Detect which cell encompasses the target text, then output its (x, y) center coordinate. 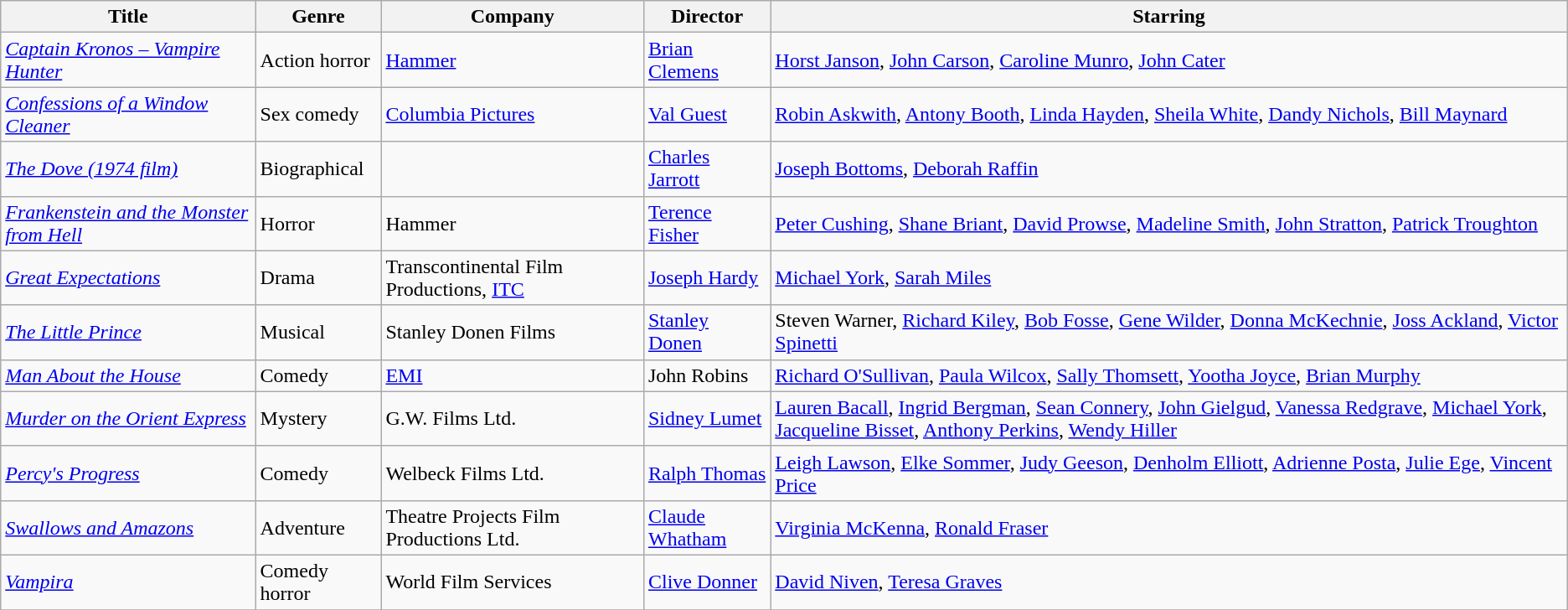
Peter Cushing, Shane Briant, David Prowse, Madeline Smith, John Stratton, Patrick Troughton (1169, 223)
Transcontinental Film Productions, ITC (513, 278)
Swallows and Amazons (128, 528)
Adventure (318, 528)
Brian Clemens (707, 60)
The Dove (1974 film) (128, 169)
Mystery (318, 419)
Title (128, 17)
EMI (513, 375)
Horror (318, 223)
Frankenstein and the Monster from Hell (128, 223)
David Niven, Teresa Graves (1169, 582)
Welbeck Films Ltd. (513, 473)
Val Guest (707, 114)
G.W. Films Ltd. (513, 419)
Charles Jarrott (707, 169)
Theatre Projects Film Productions Ltd. (513, 528)
Terence Fisher (707, 223)
Sex comedy (318, 114)
World Film Services (513, 582)
Biographical (318, 169)
Man About the House (128, 375)
Michael York, Sarah Miles (1169, 278)
Murder on the Orient Express (128, 419)
Claude Whatham (707, 528)
Sidney Lumet (707, 419)
Joseph Hardy (707, 278)
Action horror (318, 60)
Director (707, 17)
Ralph Thomas (707, 473)
Horst Janson, John Carson, Caroline Munro, John Cater (1169, 60)
Lauren Bacall, Ingrid Bergman, Sean Connery, John Gielgud, Vanessa Redgrave, Michael York, Jacqueline Bisset, Anthony Perkins, Wendy Hiller (1169, 419)
Percy's Progress (128, 473)
Musical (318, 332)
Company (513, 17)
Drama (318, 278)
Great Expectations (128, 278)
Vampira (128, 582)
Steven Warner, Richard Kiley, Bob Fosse, Gene Wilder, Donna McKechnie, Joss Ackland, Victor Spinetti (1169, 332)
Stanley Donen (707, 332)
The Little Prince (128, 332)
Captain Kronos – Vampire Hunter (128, 60)
Clive Donner (707, 582)
Starring (1169, 17)
Richard O'Sullivan, Paula Wilcox, Sally Thomsett, Yootha Joyce, Brian Murphy (1169, 375)
Robin Askwith, Antony Booth, Linda Hayden, Sheila White, Dandy Nichols, Bill Maynard (1169, 114)
Comedy horror (318, 582)
Genre (318, 17)
Stanley Donen Films (513, 332)
Leigh Lawson, Elke Sommer, Judy Geeson, Denholm Elliott, Adrienne Posta, Julie Ege, Vincent Price (1169, 473)
Joseph Bottoms, Deborah Raffin (1169, 169)
John Robins (707, 375)
Columbia Pictures (513, 114)
Virginia McKenna, Ronald Fraser (1169, 528)
Confessions of a Window Cleaner (128, 114)
